Scan for the cell matching the given text and deliver its [X, Y] coordinate at center. 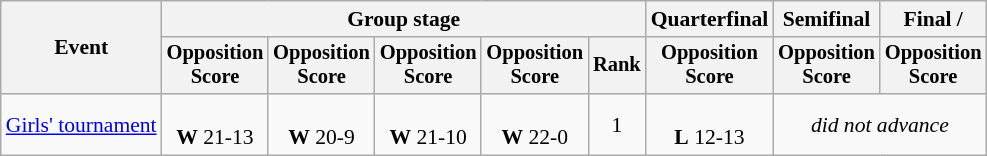
Rank [617, 66]
Semifinal [826, 19]
L 12-13 [710, 124]
1 [617, 124]
Quarterfinal [710, 19]
Event [82, 48]
W 21-13 [216, 124]
W 21-10 [428, 124]
W 22-0 [534, 124]
Final / [934, 19]
did not advance [880, 124]
Girls' tournament [82, 124]
Group stage [404, 19]
W 20-9 [322, 124]
